Pinpoint the cell where the given text exists, returning its (x, y) midpoint coordinate. 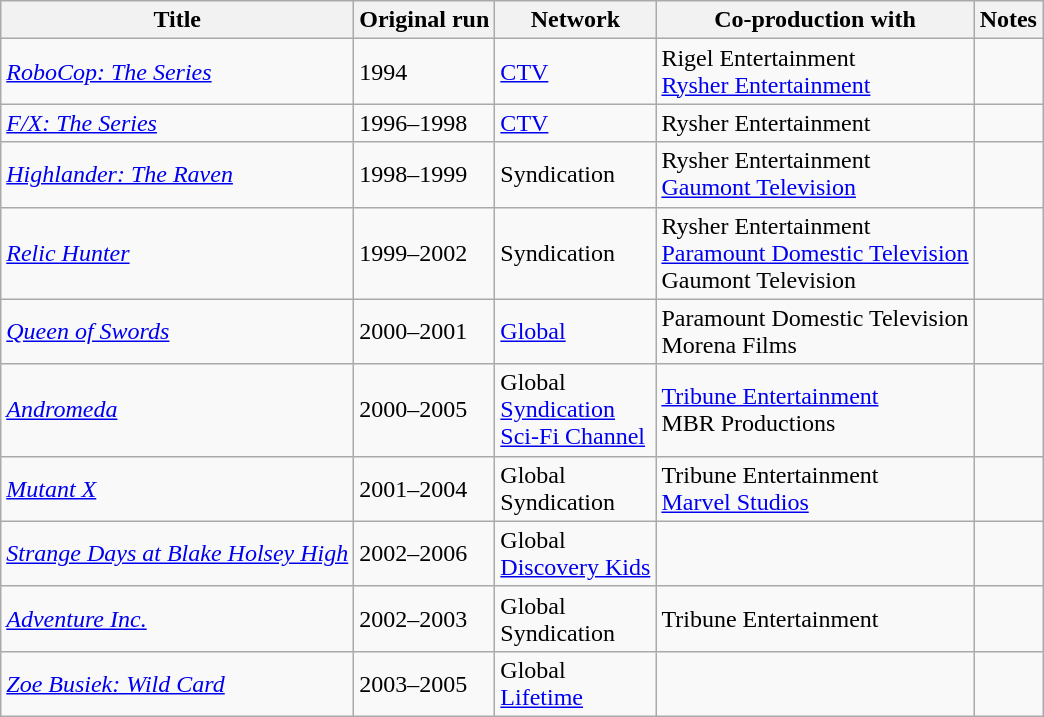
GlobalSyndicationSci-Fi Channel (576, 410)
Tribune EntertainmentMBR Productions (815, 410)
Andromeda (178, 410)
Title (178, 20)
2000–2001 (424, 332)
Global (576, 332)
F/X: The Series (178, 123)
1994 (424, 72)
1996–1998 (424, 123)
Notes (1008, 20)
2000–2005 (424, 410)
Relic Hunter (178, 253)
2002–2006 (424, 554)
Co-production with (815, 20)
Mutant X (178, 488)
RoboCop: The Series (178, 72)
Original run (424, 20)
GlobalDiscovery Kids (576, 554)
Highlander: The Raven (178, 174)
Zoe Busiek: Wild Card (178, 684)
1999–2002 (424, 253)
Rysher EntertainmentParamount Domestic TelevisionGaumont Television (815, 253)
Paramount Domestic TelevisionMorena Films (815, 332)
Network (576, 20)
2002–2003 (424, 618)
Adventure Inc. (178, 618)
Tribune Entertainment (815, 618)
GlobalLifetime (576, 684)
Rysher Entertainment (815, 123)
Strange Days at Blake Holsey High (178, 554)
Queen of Swords (178, 332)
Rigel EntertainmentRysher Entertainment (815, 72)
1998–1999 (424, 174)
Rysher EntertainmentGaumont Television (815, 174)
2001–2004 (424, 488)
2003–2005 (424, 684)
Tribune EntertainmentMarvel Studios (815, 488)
